Scan for the cell matching the given text and deliver its (x, y) coordinate at center. 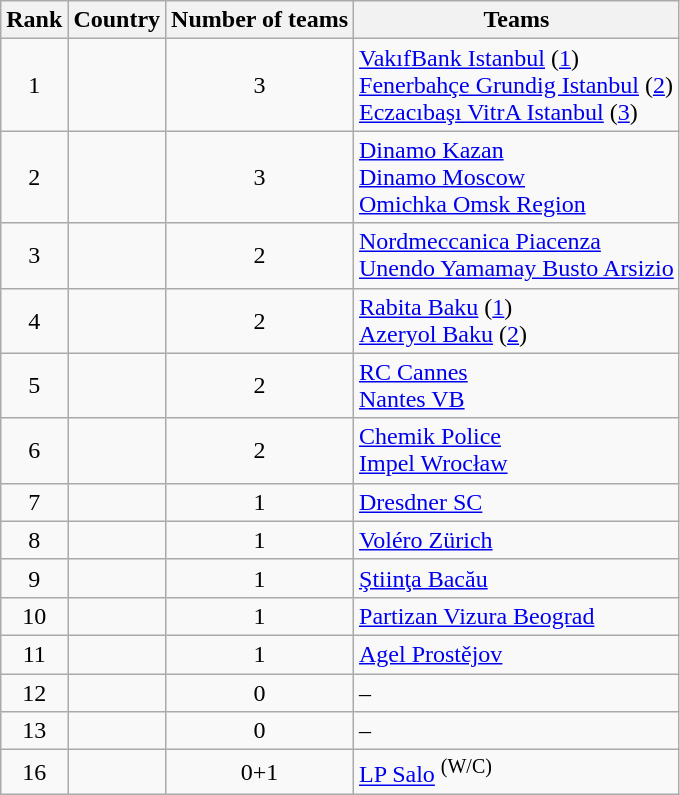
6 (34, 450)
LP Salo (W/C) (517, 772)
Dresdner SC (517, 502)
13 (34, 731)
Rabita Baku (1)Azeryol Baku (2) (517, 320)
VakıfBank Istanbul (1)Fenerbahçe Grundig Istanbul (2)Eczacıbaşı VitrA Istanbul (3) (517, 85)
16 (34, 772)
Agel Prostějov (517, 654)
5 (34, 386)
0+1 (260, 772)
8 (34, 540)
4 (34, 320)
7 (34, 502)
11 (34, 654)
Ştiinţa Bacău (517, 578)
Nordmeccanica PiacenzaUnendo Yamamay Busto Arsizio (517, 256)
Country (117, 20)
Dinamo KazanDinamo MoscowOmichka Omsk Region (517, 177)
10 (34, 616)
9 (34, 578)
Teams (517, 20)
Number of teams (260, 20)
Chemik PoliceImpel Wrocław (517, 450)
12 (34, 693)
Partizan Vizura Beograd (517, 616)
Rank (34, 20)
RC CannesNantes VB (517, 386)
Voléro Zürich (517, 540)
